Scan for the cell matching the given text and deliver its (x, y) coordinate at center. 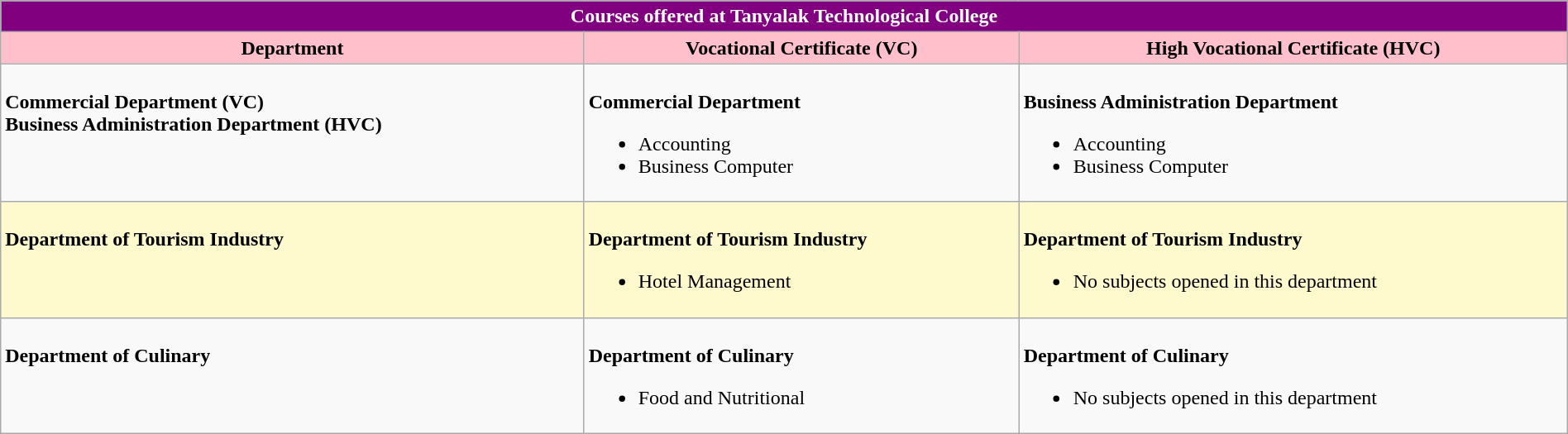
Business Administration DepartmentAccountingBusiness Computer (1293, 132)
Department (293, 48)
Department of Culinary (293, 375)
Courses offered at Tanyalak Technological College (784, 17)
Vocational Certificate (VC) (801, 48)
Department of CulinaryFood and Nutritional (801, 375)
Department of Tourism IndustryNo subjects opened in this department (1293, 260)
Department of Tourism IndustryHotel Management (801, 260)
Department of Tourism Industry (293, 260)
High Vocational Certificate (HVC) (1293, 48)
Commercial Department (VC)Business Administration Department (HVC) (293, 132)
Department of CulinaryNo subjects opened in this department (1293, 375)
Commercial DepartmentAccountingBusiness Computer (801, 132)
